Determine the [x, y] coordinate at the center of the cell enclosing the given text.  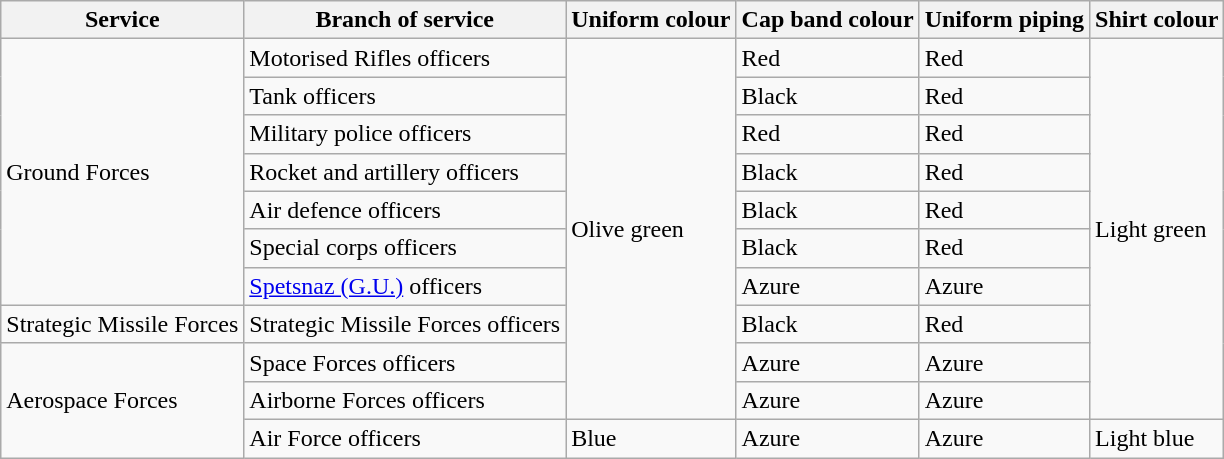
Branch of service [405, 20]
Airborne Forces officers [405, 400]
Cap band colour [828, 20]
Olive green [651, 230]
Air Force officers [405, 438]
Uniform colour [651, 20]
Strategic Missile Forces [122, 324]
Uniform piping [1004, 20]
Space Forces officers [405, 362]
Air defence officers [405, 210]
Aerospace Forces [122, 400]
Tank officers [405, 96]
Rocket and artillery officers [405, 172]
Shirt colour [1157, 20]
Light blue [1157, 438]
Special corps officers [405, 248]
Military police officers [405, 134]
Ground Forces [122, 172]
Spetsnaz (G.U.) officers [405, 286]
Strategic Missile Forces officers [405, 324]
Service [122, 20]
Blue [651, 438]
Motorised Rifles officers [405, 58]
Light green [1157, 230]
